Capture the cell that displays the provided text and extract its [x, y] central coordinate. 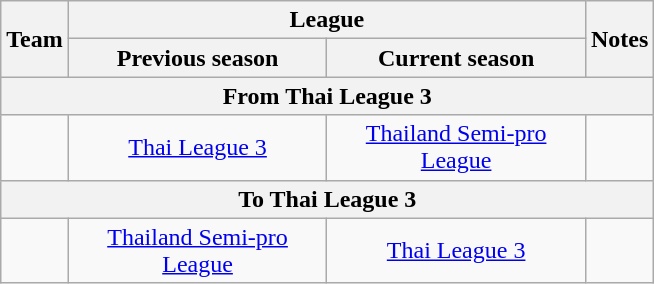
To Thai League 3 [328, 199]
Team [35, 39]
Notes [619, 39]
From Thai League 3 [328, 96]
League [326, 20]
Previous season [198, 58]
Current season [456, 58]
